From the cell containing the given text, extract its center point as (X, Y) coordinate. 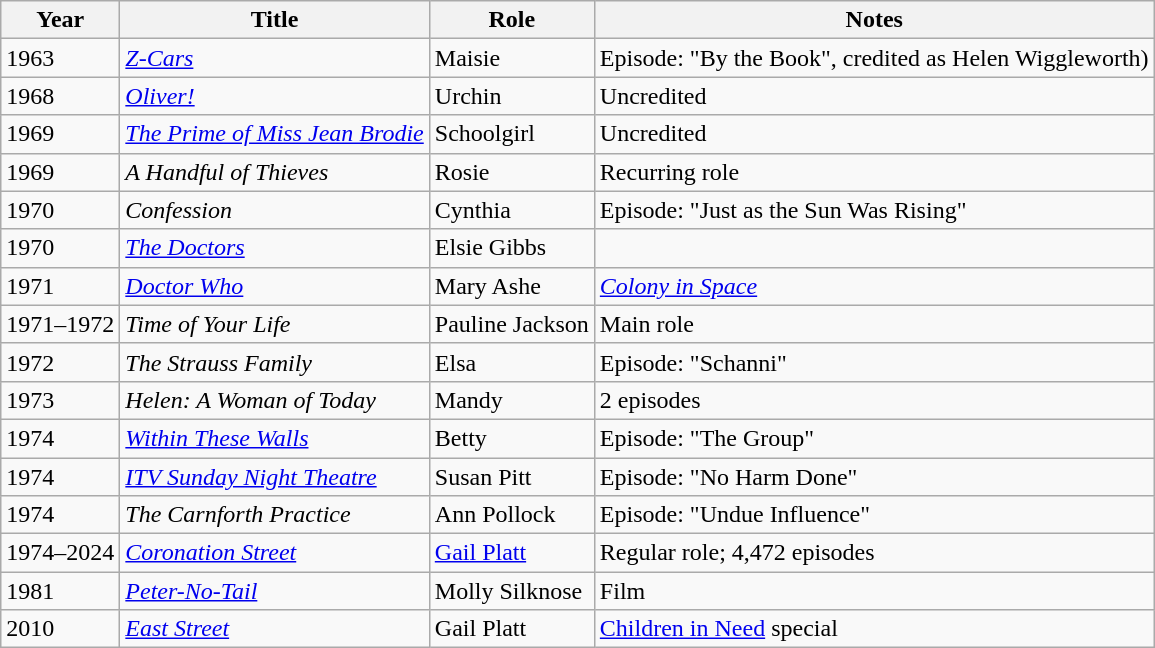
Episode: "Undue Influence" (874, 515)
Recurring role (874, 172)
ITV Sunday Night Theatre (274, 477)
Coronation Street (274, 553)
Mandy (512, 400)
2 episodes (874, 400)
Role (512, 20)
Confession (274, 210)
Film (874, 591)
The Strauss Family (274, 362)
Ann Pollock (512, 515)
1973 (60, 400)
A Handful of Thieves (274, 172)
Notes (874, 20)
1981 (60, 591)
1971 (60, 286)
1974–2024 (60, 553)
Z-Cars (274, 58)
Cynthia (512, 210)
Episode: "By the Book", credited as Helen Wiggleworth) (874, 58)
Year (60, 20)
Molly Silknose (512, 591)
Pauline Jackson (512, 324)
The Doctors (274, 248)
Betty (512, 438)
Time of Your Life (274, 324)
Title (274, 20)
Episode: "No Harm Done" (874, 477)
2010 (60, 629)
Rosie (512, 172)
Schoolgirl (512, 134)
1968 (60, 96)
Maisie (512, 58)
Colony in Space (874, 286)
The Carnforth Practice (274, 515)
Elsa (512, 362)
Children in Need special (874, 629)
Elsie Gibbs (512, 248)
1971–1972 (60, 324)
Mary Ashe (512, 286)
Susan Pitt (512, 477)
1963 (60, 58)
1972 (60, 362)
Main role (874, 324)
Episode: "Just as the Sun Was Rising" (874, 210)
Helen: A Woman of Today (274, 400)
East Street (274, 629)
Episode: "Schanni" (874, 362)
Urchin (512, 96)
The Prime of Miss Jean Brodie (274, 134)
Oliver! (274, 96)
Doctor Who (274, 286)
Episode: "The Group" (874, 438)
Regular role; 4,472 episodes (874, 553)
Within These Walls (274, 438)
Peter-No-Tail (274, 591)
